Extract the [X, Y] coordinate from the center of the cell holding the provided text.  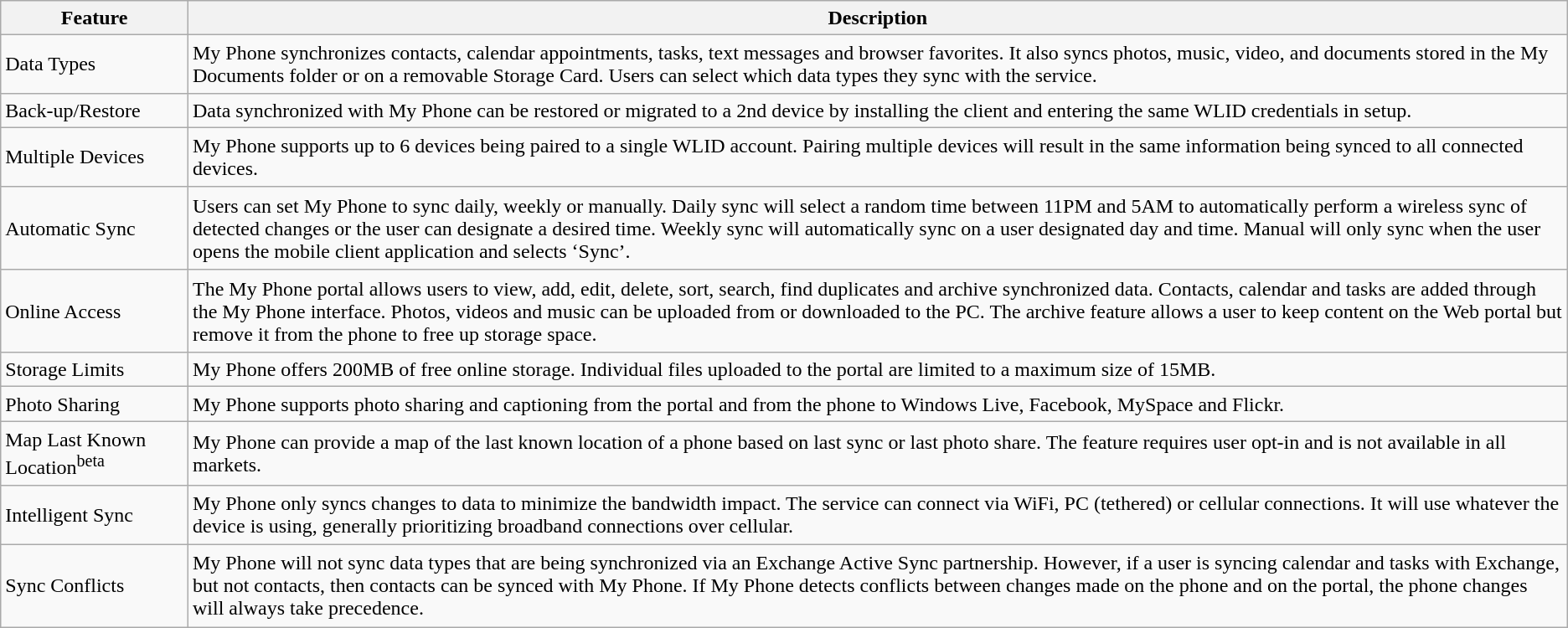
Feature [95, 18]
Sync Conflicts [95, 586]
Back-up/Restore [95, 111]
My Phone offers 200MB of free online storage. Individual files uploaded to the portal are limited to a maximum size of 15MB. [878, 370]
Data Types [95, 64]
Data synchronized with My Phone can be restored or migrated to a 2nd device by installing the client and entering the same WLID credentials in setup. [878, 111]
Map Last Known Locationbeta [95, 454]
Online Access [95, 311]
Automatic Sync [95, 228]
Multiple Devices [95, 157]
Intelligent Sync [95, 515]
Storage Limits [95, 370]
My Phone supports photo sharing and captioning from the portal and from the phone to Windows Live, Facebook, MySpace and Flickr. [878, 404]
Photo Sharing [95, 404]
Description [878, 18]
